Search for the cell housing the specified text and yield its [x, y] center coordinate. 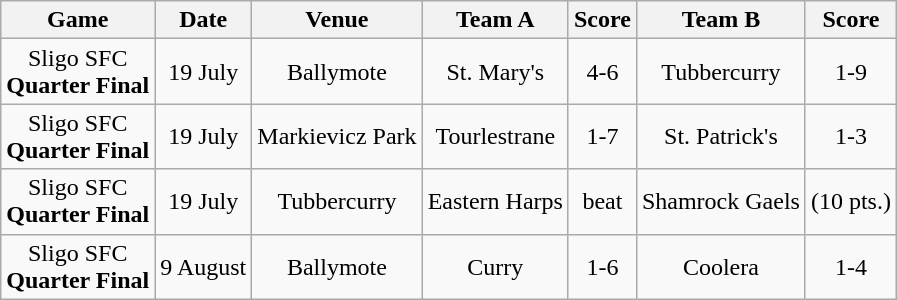
9 August [204, 266]
1-6 [602, 266]
St. Mary's [495, 72]
beat [602, 202]
Curry [495, 266]
Eastern Harps [495, 202]
Team A [495, 20]
Shamrock Gaels [720, 202]
Team B [720, 20]
(10 pts.) [850, 202]
1-7 [602, 136]
Markievicz Park [337, 136]
Coolera [720, 266]
Date [204, 20]
St. Patrick's [720, 136]
Tourlestrane [495, 136]
Venue [337, 20]
1-3 [850, 136]
Game [78, 20]
1-9 [850, 72]
4-6 [602, 72]
1-4 [850, 266]
